Pinpoint the cell where the given text exists, returning its [X, Y] midpoint coordinate. 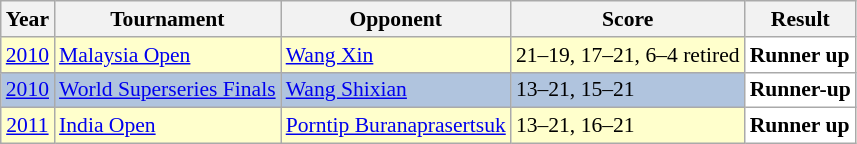
Opponent [396, 19]
Wang Shixian [396, 90]
Wang Xin [396, 55]
21–19, 17–21, 6–4 retired [628, 55]
13–21, 15–21 [628, 90]
India Open [168, 126]
Porntip Buranaprasertsuk [396, 126]
World Superseries Finals [168, 90]
13–21, 16–21 [628, 126]
Malaysia Open [168, 55]
2011 [28, 126]
Year [28, 19]
Tournament [168, 19]
Result [800, 19]
Runner-up [800, 90]
Score [628, 19]
